Extract the (x, y) coordinate from the center of the cell holding the provided text.  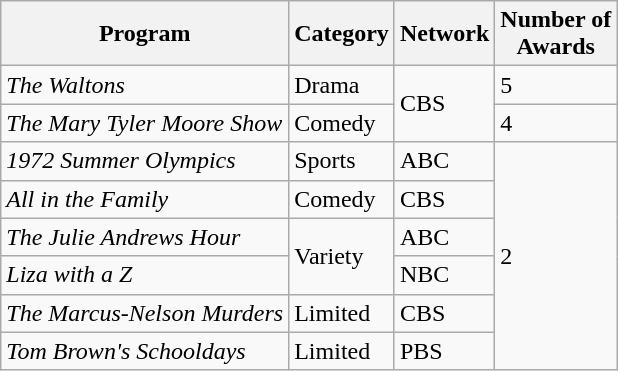
Network (444, 34)
PBS (444, 351)
The Marcus-Nelson Murders (145, 313)
Drama (342, 85)
The Waltons (145, 85)
The Julie Andrews Hour (145, 237)
Sports (342, 161)
Liza with a Z (145, 275)
The Mary Tyler Moore Show (145, 123)
Category (342, 34)
NBC (444, 275)
4 (556, 123)
1972 Summer Olympics (145, 161)
Variety (342, 256)
Tom Brown's Schooldays (145, 351)
2 (556, 256)
All in the Family (145, 199)
Number ofAwards (556, 34)
Program (145, 34)
5 (556, 85)
